Scan for the cell matching the given text and deliver its [x, y] coordinate at center. 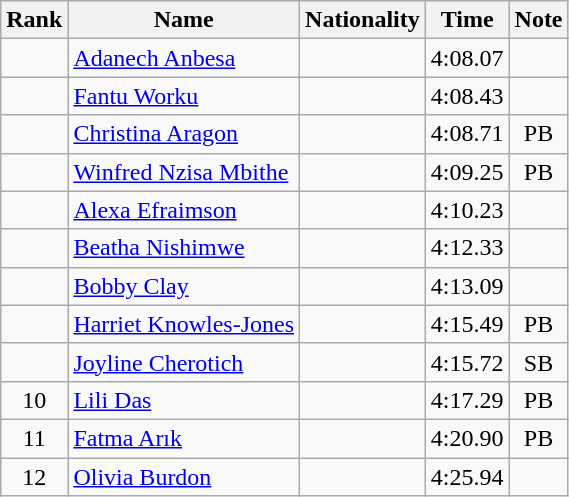
Time [467, 20]
Nationality [363, 20]
4:13.09 [467, 286]
4:25.94 [467, 477]
Rank [34, 20]
Bobby Clay [184, 286]
4:10.23 [467, 210]
4:20.90 [467, 438]
4:12.33 [467, 248]
Alexa Efraimson [184, 210]
Fantu Worku [184, 96]
Lili Das [184, 400]
12 [34, 477]
4:08.43 [467, 96]
4:15.72 [467, 362]
4:09.25 [467, 172]
4:08.07 [467, 58]
Fatma Arık [184, 438]
Beatha Nishimwe [184, 248]
Harriet Knowles-Jones [184, 324]
Adanech Anbesa [184, 58]
4:17.29 [467, 400]
4:08.71 [467, 134]
10 [34, 400]
Olivia Burdon [184, 477]
Christina Aragon [184, 134]
Name [184, 20]
4:15.49 [467, 324]
Note [538, 20]
SB [538, 362]
Joyline Cherotich [184, 362]
11 [34, 438]
Winfred Nzisa Mbithe [184, 172]
